For the text-containing cell, return its midpoint in (x, y) coordinate format. 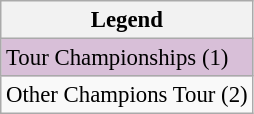
Other Champions Tour (2) (127, 95)
Legend (127, 20)
Tour Championships (1) (127, 58)
